Detect which cell encompasses the target text, then output its (x, y) center coordinate. 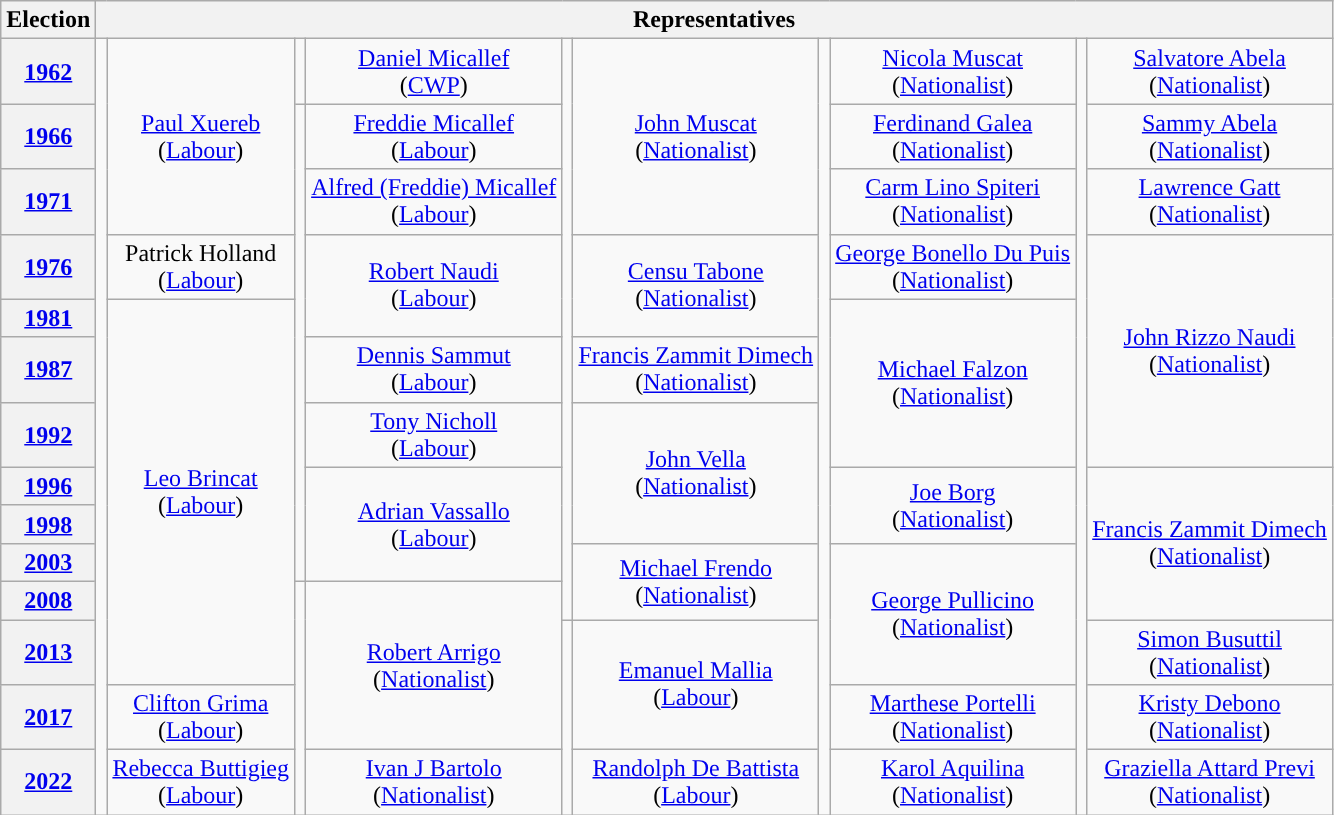
Leo Brincat(Labour) (201, 492)
2022 (48, 782)
Alfred (Freddie) Micallef(Labour) (434, 202)
Representatives (714, 20)
Censu Tabone(Nationalist) (696, 286)
Emanuel Mallia(Labour) (696, 685)
2017 (48, 718)
Simon Busuttil(Nationalist) (1210, 652)
Michael Falzon(Nationalist) (953, 383)
Paul Xuereb(Labour) (201, 136)
1966 (48, 136)
Ferdinand Galea(Nationalist) (953, 136)
1992 (48, 434)
Rebecca Buttigieg(Labour) (201, 782)
1976 (48, 266)
Kristy Debono(Nationalist) (1210, 718)
Robert Arrigo(Nationalist) (434, 665)
Graziella Attard Previ(Nationalist) (1210, 782)
Nicola Muscat(Nationalist) (953, 72)
1971 (48, 202)
Sammy Abela(Nationalist) (1210, 136)
2003 (48, 562)
Salvatore Abela(Nationalist) (1210, 72)
1962 (48, 72)
Michael Frendo(Nationalist) (696, 581)
1981 (48, 318)
Randolph De Battista(Labour) (696, 782)
1987 (48, 370)
Adrian Vassallo(Labour) (434, 524)
John Vella(Nationalist) (696, 472)
1996 (48, 486)
Dennis Sammut(Labour) (434, 370)
Election (48, 20)
Karol Aquilina(Nationalist) (953, 782)
Tony Nicholl(Labour) (434, 434)
Patrick Holland(Labour) (201, 266)
Freddie Micallef(Labour) (434, 136)
John Rizzo Naudi(Nationalist) (1210, 350)
Lawrence Gatt(Nationalist) (1210, 202)
1998 (48, 524)
2013 (48, 652)
Clifton Grima(Labour) (201, 718)
Joe Borg(Nationalist) (953, 505)
Carm Lino Spiteri(Nationalist) (953, 202)
George Bonello Du Puis(Nationalist) (953, 266)
Marthese Portelli(Nationalist) (953, 718)
Daniel Micallef(CWP) (434, 72)
2008 (48, 600)
Robert Naudi(Labour) (434, 286)
Ivan J Bartolo(Nationalist) (434, 782)
John Muscat(Nationalist) (696, 136)
George Pullicino(Nationalist) (953, 614)
